Return the (X, Y) coordinate for the center point of the cell that contains the specified text.  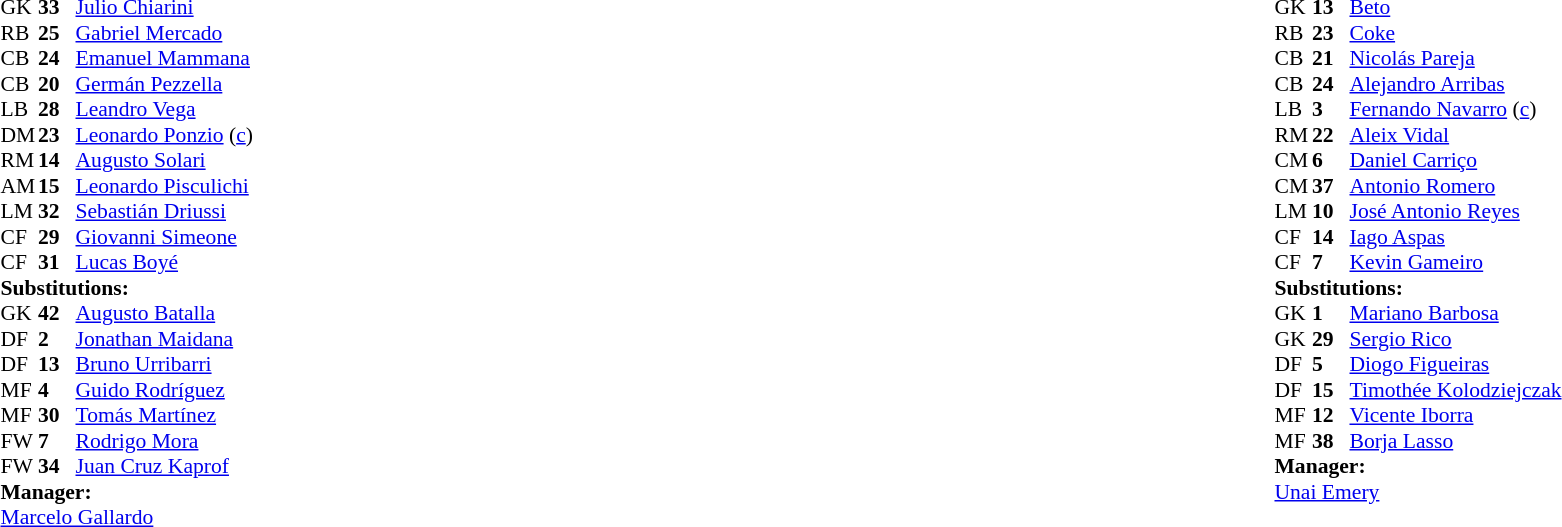
Giovanni Simeone (164, 237)
Mariano Barbosa (1455, 313)
Sebastián Driussi (164, 211)
Rodrigo Mora (164, 441)
4 (57, 390)
31 (57, 263)
Lucas Boyé (164, 263)
10 (1331, 211)
34 (57, 467)
Daniel Carriço (1455, 161)
13 (57, 365)
Leonardo Pisculichi (164, 186)
25 (57, 33)
6 (1331, 161)
Leandro Vega (164, 109)
Iago Aspas (1455, 237)
38 (1331, 441)
42 (57, 313)
12 (1331, 415)
Germán Pezzella (164, 84)
DM (19, 135)
28 (57, 109)
22 (1331, 135)
30 (57, 415)
Tomás Martínez (164, 415)
Diogo Figueiras (1455, 365)
AM (19, 186)
21 (1331, 59)
Guido Rodríguez (164, 390)
Emanuel Mammana (164, 59)
Juan Cruz Kaprof (164, 467)
Coke (1455, 33)
Fernando Navarro (c) (1455, 109)
Antonio Romero (1455, 186)
Vicente Iborra (1455, 415)
Sergio Rico (1455, 339)
Alejandro Arribas (1455, 84)
3 (1331, 109)
5 (1331, 365)
2 (57, 339)
37 (1331, 186)
Jonathan Maidana (164, 339)
Kevin Gameiro (1455, 263)
Augusto Batalla (164, 313)
Augusto Solari (164, 161)
Borja Lasso (1455, 441)
Gabriel Mercado (164, 33)
Bruno Urribarri (164, 365)
Leonardo Ponzio (c) (164, 135)
20 (57, 84)
Timothée Kolodziejczak (1455, 390)
Unai Emery (1418, 492)
Nicolás Pareja (1455, 59)
1 (1331, 313)
José Antonio Reyes (1455, 211)
Aleix Vidal (1455, 135)
32 (57, 211)
